From the cell containing the given text, extract its center point as (X, Y) coordinate. 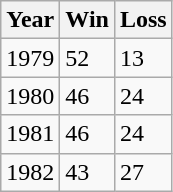
1982 (30, 172)
1979 (30, 58)
52 (88, 58)
Loss (143, 20)
13 (143, 58)
43 (88, 172)
27 (143, 172)
Win (88, 20)
Year (30, 20)
1981 (30, 134)
1980 (30, 96)
